Pinpoint the cell where the given text exists, returning its (x, y) midpoint coordinate. 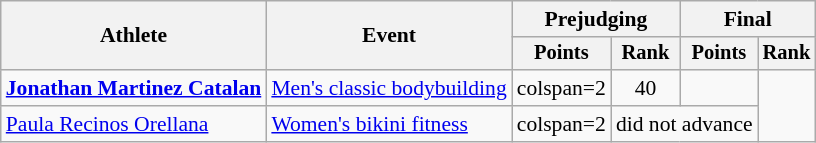
Women's bikini fitness (388, 124)
Event (388, 36)
Jonathan Martinez Catalan (134, 88)
Paula Recinos Orellana (134, 124)
Prejudging (596, 19)
40 (646, 88)
did not advance (684, 124)
Men's classic bodybuilding (388, 88)
Final (748, 19)
Athlete (134, 36)
